Output the (X, Y) coordinate of the center of the cell containing the given text.  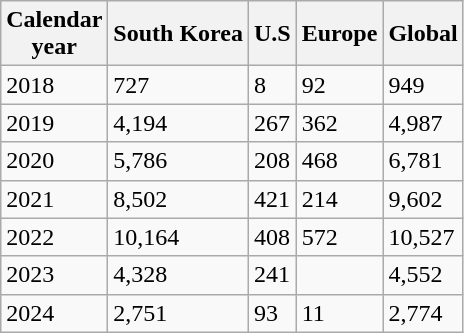
Calendaryear (54, 34)
U.S (272, 34)
2023 (54, 275)
93 (272, 313)
572 (340, 237)
2020 (54, 161)
208 (272, 161)
2,751 (178, 313)
2022 (54, 237)
362 (340, 123)
8,502 (178, 199)
2018 (54, 85)
9,602 (423, 199)
Europe (340, 34)
267 (272, 123)
11 (340, 313)
421 (272, 199)
408 (272, 237)
2019 (54, 123)
468 (340, 161)
241 (272, 275)
4,328 (178, 275)
214 (340, 199)
Global (423, 34)
92 (340, 85)
727 (178, 85)
4,194 (178, 123)
2024 (54, 313)
6,781 (423, 161)
949 (423, 85)
2,774 (423, 313)
4,552 (423, 275)
10,527 (423, 237)
8 (272, 85)
4,987 (423, 123)
5,786 (178, 161)
South Korea (178, 34)
2021 (54, 199)
10,164 (178, 237)
